Return (X, Y) of the center of cell containing provided text 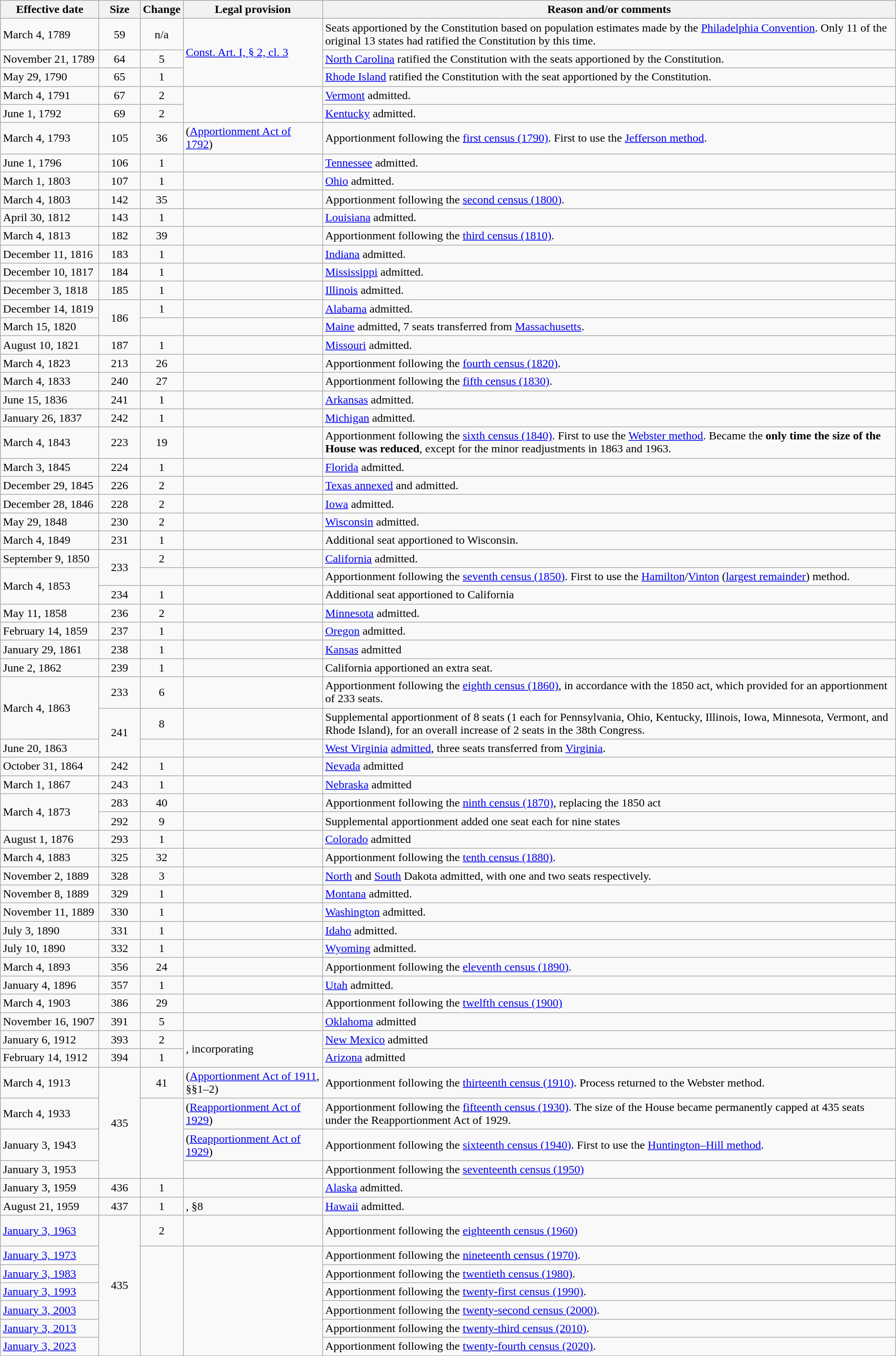
October 31, 1864 (50, 766)
West Virginia admitted, three seats transferred from Virginia. (609, 748)
330 (120, 912)
Louisiana admitted. (609, 217)
386 (120, 1003)
27 (162, 381)
228 (120, 504)
8 (162, 724)
January 3, 2013 (50, 1328)
Iowa admitted. (609, 504)
Indiana admitted. (609, 254)
March 4, 1903 (50, 1003)
January 3, 1993 (50, 1292)
184 (120, 272)
June 2, 1862 (50, 668)
January 3, 1943 (50, 1145)
9 (162, 821)
December 3, 1818 (50, 291)
Nevada admitted (609, 766)
Change (162, 10)
, §8 (253, 1206)
357 (120, 985)
February 14, 1912 (50, 1058)
40 (162, 803)
143 (120, 217)
(Apportionment Act of 1792) (253, 138)
New Mexico admitted (609, 1040)
June 15, 1836 (50, 400)
North Carolina ratified the Constitution with the seats apportioned by the Constitution. (609, 59)
Const. Art. I, § 2, cl. 3 (253, 53)
67 (120, 95)
64 (120, 59)
December 28, 1846 (50, 504)
January 3, 1983 (50, 1274)
January 3, 1959 (50, 1188)
March 4, 1863 (50, 708)
(Apportionment Act of 1911, §§1–2) (253, 1083)
3 (162, 875)
March 4, 1791 (50, 95)
November 16, 1907 (50, 1021)
19 (162, 442)
March 4, 1853 (50, 586)
329 (120, 894)
March 4, 1933 (50, 1113)
26 (162, 363)
105 (120, 138)
January 29, 1861 (50, 650)
Reason and/or comments (609, 10)
35 (162, 199)
Maine admitted, 7 seats transferred from Massachusetts. (609, 327)
239 (120, 668)
325 (120, 857)
Minnesota admitted. (609, 613)
Apportionment following the twenty-third census (2010). (609, 1328)
January 3, 2003 (50, 1310)
January 3, 1973 (50, 1255)
March 4, 1793 (50, 138)
November 8, 1889 (50, 894)
March 4, 1803 (50, 199)
July 10, 1890 (50, 949)
November 21, 1789 (50, 59)
Apportionment following the nineteenth census (1970). (609, 1255)
Michigan admitted. (609, 418)
230 (120, 522)
Florida admitted. (609, 467)
331 (120, 930)
Arizona admitted (609, 1058)
January 4, 1896 (50, 985)
24 (162, 967)
Additional seat apportioned to California (609, 595)
106 (120, 163)
Apportionment following the twenty-first census (1990). (609, 1292)
142 (120, 199)
Washington admitted. (609, 912)
Apportionment following the third census (1810). (609, 235)
Kentucky admitted. (609, 113)
May 29, 1848 (50, 522)
Rhode Island ratified the Constitution with the seat apportioned by the Constitution. (609, 77)
December 29, 1845 (50, 485)
186 (120, 318)
March 4, 1833 (50, 381)
Supplemental apportionment added one seat each for nine states (609, 821)
Oklahoma admitted (609, 1021)
223 (120, 442)
Effective date (50, 10)
California apportioned an extra seat. (609, 668)
Alabama admitted. (609, 309)
March 4, 1849 (50, 540)
226 (120, 485)
Apportionment following the eighth census (1860), in accordance with the 1850 act, which provided for an apportionment of 233 seats. (609, 692)
Apportionment following the twenty-fourth census (2020). (609, 1346)
Kansas admitted (609, 650)
39 (162, 235)
29 (162, 1003)
Legal provision (253, 10)
March 4, 1883 (50, 857)
January 3, 2023 (50, 1346)
Apportionment following the tenth census (1880). (609, 857)
391 (120, 1021)
240 (120, 381)
Apportionment following the thirteenth census (1910). Process returned to the Webster method. (609, 1083)
December 14, 1819 (50, 309)
328 (120, 875)
March 3, 1845 (50, 467)
March 15, 1820 (50, 327)
183 (120, 254)
Apportionment following the twenty-second census (2000). (609, 1310)
September 9, 1850 (50, 559)
Mississippi admitted. (609, 272)
Apportionment following the twentieth census (1980). (609, 1274)
March 4, 1823 (50, 363)
393 (120, 1040)
March 1, 1867 (50, 784)
182 (120, 235)
March 4, 1813 (50, 235)
Apportionment following the second census (1800). (609, 199)
December 11, 1816 (50, 254)
243 (120, 784)
224 (120, 467)
394 (120, 1058)
California admitted. (609, 559)
437 (120, 1206)
237 (120, 631)
Ohio admitted. (609, 181)
356 (120, 967)
Apportionment following the twelfth census (1900) (609, 1003)
187 (120, 345)
Utah admitted. (609, 985)
Illinois admitted. (609, 291)
185 (120, 291)
234 (120, 595)
292 (120, 821)
March 4, 1913 (50, 1083)
238 (120, 650)
Apportionment following the sixteenth census (1940). First to use the Huntington–Hill method. (609, 1145)
June 20, 1863 (50, 748)
May 11, 1858 (50, 613)
Additional seat apportioned to Wisconsin. (609, 540)
107 (120, 181)
Apportionment following the eighteenth census (1960) (609, 1231)
36 (162, 138)
January 3, 1963 (50, 1231)
January 26, 1837 (50, 418)
, incorporating (253, 1049)
Oregon admitted. (609, 631)
Wisconsin admitted. (609, 522)
332 (120, 949)
Apportionment following the fourth census (1820). (609, 363)
231 (120, 540)
Apportionment following the eleventh census (1890). (609, 967)
213 (120, 363)
41 (162, 1083)
Size (120, 10)
Tennessee admitted. (609, 163)
Colorado admitted (609, 839)
November 11, 1889 (50, 912)
July 3, 1890 (50, 930)
March 4, 1843 (50, 442)
August 10, 1821 (50, 345)
Montana admitted. (609, 894)
6 (162, 692)
March 4, 1789 (50, 34)
Apportionment following the seventh census (1850). First to use the Hamilton/Vinton (largest remainder) method. (609, 577)
March 4, 1873 (50, 812)
69 (120, 113)
65 (120, 77)
Arkansas admitted. (609, 400)
Missouri admitted. (609, 345)
June 1, 1792 (50, 113)
Wyoming admitted. (609, 949)
May 29, 1790 (50, 77)
n/a (162, 34)
Apportionment following the seventeenth census (1950) (609, 1169)
Apportionment following the ninth census (1870), replacing the 1850 act (609, 803)
236 (120, 613)
Apportionment following the fifth census (1830). (609, 381)
March 4, 1893 (50, 967)
32 (162, 857)
283 (120, 803)
November 2, 1889 (50, 875)
January 6, 1912 (50, 1040)
Vermont admitted. (609, 95)
Idaho admitted. (609, 930)
December 10, 1817 (50, 272)
59 (120, 34)
Texas annexed and admitted. (609, 485)
February 14, 1859 (50, 631)
North and South Dakota admitted, with one and two seats respectively. (609, 875)
Nebraska admitted (609, 784)
August 1, 1876 (50, 839)
January 3, 1953 (50, 1169)
Alaska admitted. (609, 1188)
293 (120, 839)
March 1, 1803 (50, 181)
June 1, 1796 (50, 163)
436 (120, 1188)
Apportionment following the first census (1790). First to use the Jefferson method. (609, 138)
August 21, 1959 (50, 1206)
April 30, 1812 (50, 217)
Hawaii admitted. (609, 1206)
